Return the (X, Y) coordinate for the center point of the cell that contains the specified text.  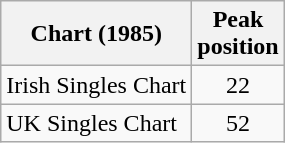
Irish Singles Chart (96, 85)
52 (238, 123)
Chart (1985) (96, 34)
22 (238, 85)
UK Singles Chart (96, 123)
Peakposition (238, 34)
